From the cell containing the given text, extract its center point as [X, Y] coordinate. 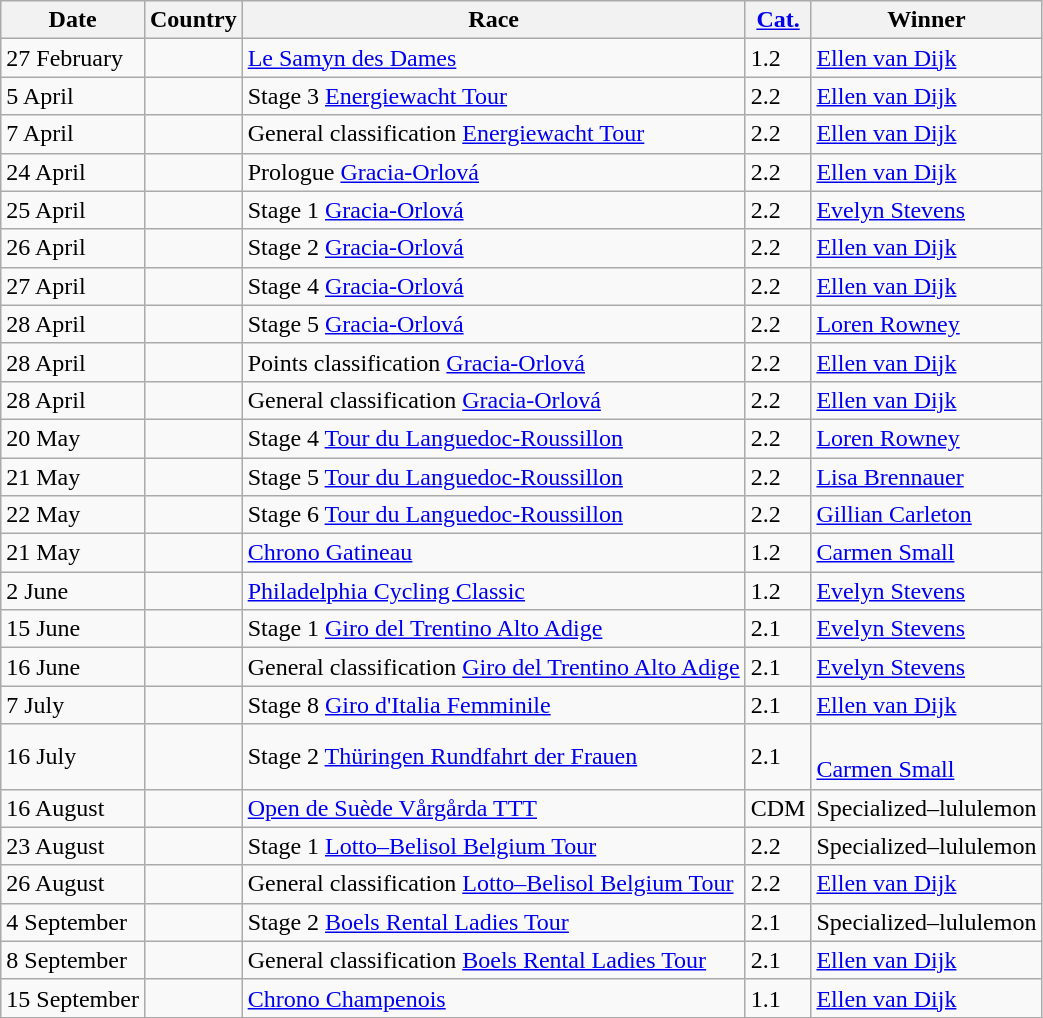
Stage 5 Gracia-Orlová [494, 324]
General classification Lotto–Belisol Belgium Tour [494, 884]
Stage 1 Lotto–Belisol Belgium Tour [494, 846]
7 April [73, 134]
Le Samyn des Dames [494, 58]
26 April [73, 248]
Stage 2 Thüringen Rundfahrt der Frauen [494, 756]
Date [73, 20]
Prologue Gracia-Orlová [494, 172]
General classification Gracia-Orlová [494, 400]
General classification Boels Rental Ladies Tour [494, 960]
Chrono Gatineau [494, 553]
Cat. [778, 20]
16 August [73, 808]
Stage 1 Gracia-Orlová [494, 210]
Stage 4 Tour du Languedoc-Roussillon [494, 438]
16 July [73, 756]
15 June [73, 629]
27 April [73, 286]
Country [193, 20]
7 July [73, 705]
25 April [73, 210]
24 April [73, 172]
Stage 2 Boels Rental Ladies Tour [494, 922]
Philadelphia Cycling Classic [494, 591]
23 August [73, 846]
22 May [73, 515]
Stage 5 Tour du Languedoc-Roussillon [494, 477]
20 May [73, 438]
27 February [73, 58]
2 June [73, 591]
Points classification Gracia-Orlová [494, 362]
Chrono Champenois [494, 998]
26 August [73, 884]
Stage 6 Tour du Languedoc-Roussillon [494, 515]
1.1 [778, 998]
Stage 3 Energiewacht Tour [494, 96]
General classification Giro del Trentino Alto Adige [494, 667]
Winner [926, 20]
Lisa Brennauer [926, 477]
16 June [73, 667]
15 September [73, 998]
Race [494, 20]
Open de Suède Vårgårda TTT [494, 808]
Stage 2 Gracia-Orlová [494, 248]
Gillian Carleton [926, 515]
4 September [73, 922]
CDM [778, 808]
General classification Energiewacht Tour [494, 134]
Stage 1 Giro del Trentino Alto Adige [494, 629]
8 September [73, 960]
Stage 4 Gracia-Orlová [494, 286]
5 April [73, 96]
Stage 8 Giro d'Italia Femminile [494, 705]
